Detect which cell encompasses the target text, then output its (X, Y) center coordinate. 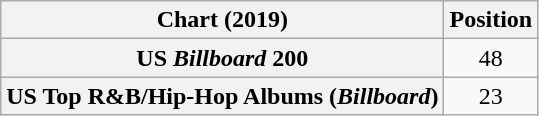
23 (491, 96)
48 (491, 58)
Chart (2019) (222, 20)
Position (491, 20)
US Billboard 200 (222, 58)
US Top R&B/Hip-Hop Albums (Billboard) (222, 96)
